Capture the cell that displays the provided text and extract its (x, y) central coordinate. 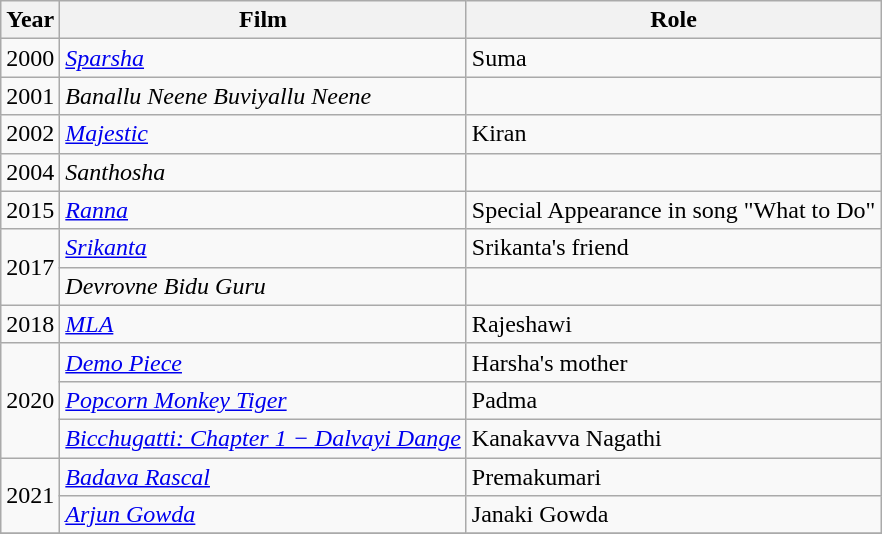
Majestic (264, 134)
Suma (674, 58)
Role (674, 20)
Arjun Gowda (264, 515)
2020 (30, 400)
Bicchugatti: Chapter 1 − Dalvayi Dange (264, 438)
Rajeshawi (674, 324)
Demo Piece (264, 362)
Badava Rascal (264, 477)
Film (264, 20)
MLA (264, 324)
2021 (30, 496)
2017 (30, 267)
2015 (30, 210)
Popcorn Monkey Tiger (264, 400)
2004 (30, 172)
Special Appearance in song "What to Do" (674, 210)
Sparsha (264, 58)
Ranna (264, 210)
Padma (674, 400)
Banallu Neene Buviyallu Neene (264, 96)
2002 (30, 134)
2000 (30, 58)
Year (30, 20)
Kiran (674, 134)
Santhosha (264, 172)
Harsha's mother (674, 362)
Devrovne Bidu Guru (264, 286)
Srikanta (264, 248)
Premakumari (674, 477)
2001 (30, 96)
Srikanta's friend (674, 248)
2018 (30, 324)
Kanakavva Nagathi (674, 438)
Janaki Gowda (674, 515)
